Provide the [x, y] coordinate of the cell's center where the given text is located.  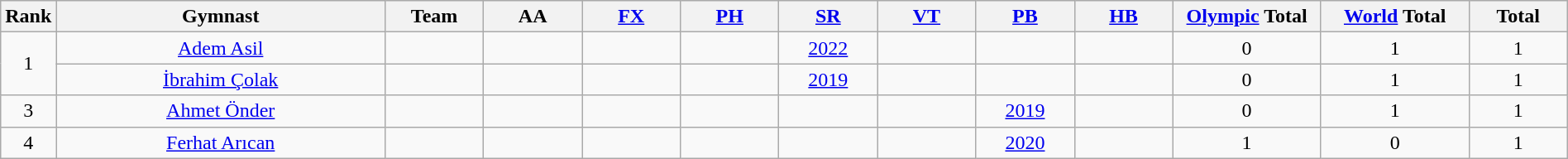
Rank [28, 17]
PH [729, 17]
Ferhat Arıcan [221, 142]
2022 [829, 48]
FX [632, 17]
Olympic Total [1247, 17]
İbrahim Çolak [221, 79]
SR [829, 17]
Adem Asil [221, 48]
Total [1518, 17]
VT [926, 17]
HB [1123, 17]
World Total [1394, 17]
2020 [1025, 142]
Ahmet Önder [221, 111]
PB [1025, 17]
4 [28, 142]
Team [435, 17]
3 [28, 111]
Gymnast [221, 17]
AA [533, 17]
